Locate the cell with the specified text and output its [X, Y] center coordinate. 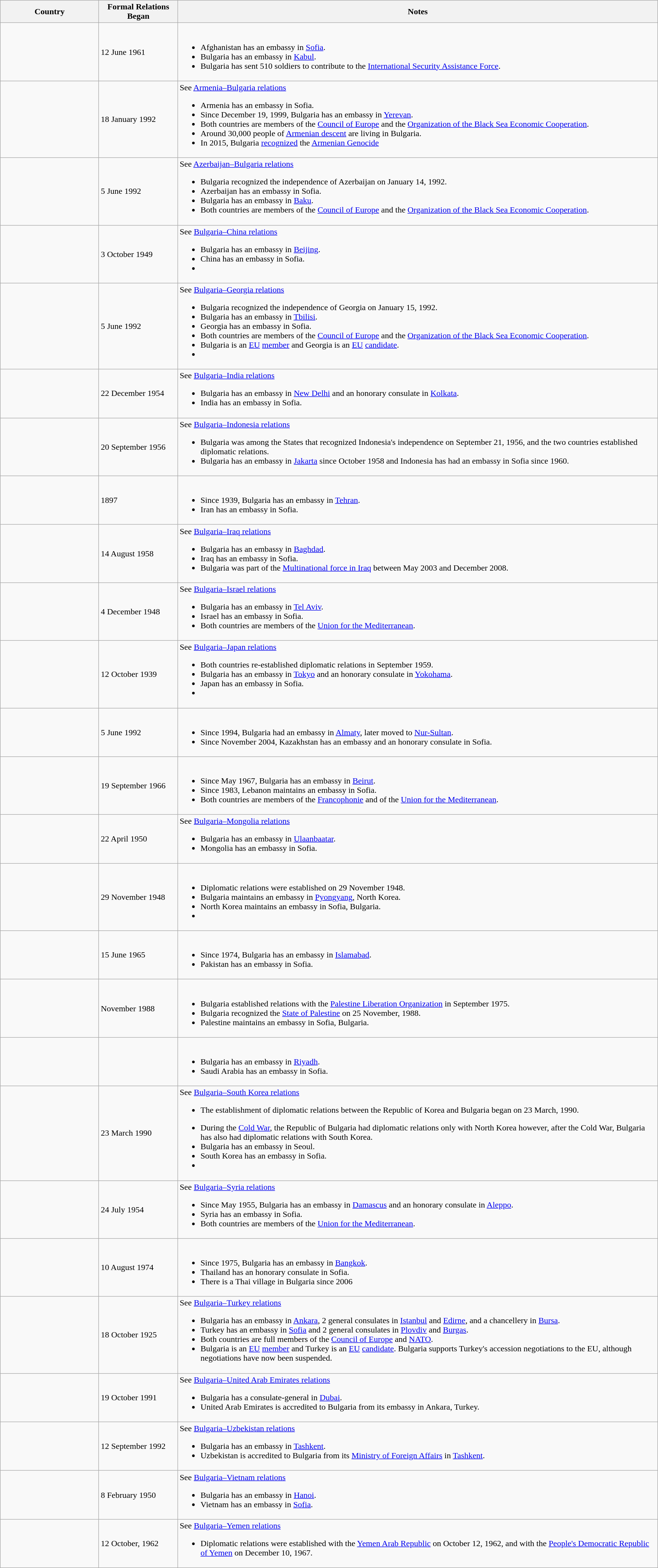
18 January 1992 [138, 119]
Since 1974, Bulgaria has an embassy in Islamabad.Pakistan has an embassy in Sofia. [418, 955]
22 April 1950 [138, 839]
19 October 1991 [138, 1397]
19 September 1966 [138, 786]
29 November 1948 [138, 897]
15 June 1965 [138, 955]
3 October 1949 [138, 254]
20 September 1956 [138, 447]
November 1988 [138, 1009]
1897 [138, 500]
14 August 1958 [138, 554]
12 October, 1962 [138, 1543]
See Bulgaria–Vietnam relationsBulgaria has an embassy in Hanoi.Vietnam has an embassy in Sofia. [418, 1495]
Formal Relations Began [138, 12]
4 December 1948 [138, 611]
12 October 1939 [138, 674]
Country [50, 12]
Since 1939, Bulgaria has an embassy in Tehran.Iran has an embassy in Sofia. [418, 500]
Bulgaria has an embassy in Riyadh.Saudi Arabia has an embassy in Sofia. [418, 1062]
10 August 1974 [138, 1268]
Since 1975, Bulgaria has an embassy in Bangkok.Thailand has an honorary consulate in Sofia.There is a Thai village in Bulgaria since 2006 [418, 1268]
See Bulgaria–India relationsBulgaria has an embassy in New Delhi and an honorary consulate in Kolkata.India has an embassy in Sofia. [418, 393]
See Bulgaria–Mongolia relationsBulgaria has an embassy in Ulaanbaatar.Mongolia has an embassy in Sofia. [418, 839]
24 July 1954 [138, 1209]
18 October 1925 [138, 1335]
Notes [418, 12]
23 March 1990 [138, 1133]
See Bulgaria–China relationsBulgaria has an embassy in Beijing.China has an embassy in Sofia. [418, 254]
12 June 1961 [138, 52]
22 December 1954 [138, 393]
12 September 1992 [138, 1446]
8 February 1950 [138, 1495]
